Return (X, Y) of the center of cell containing provided text 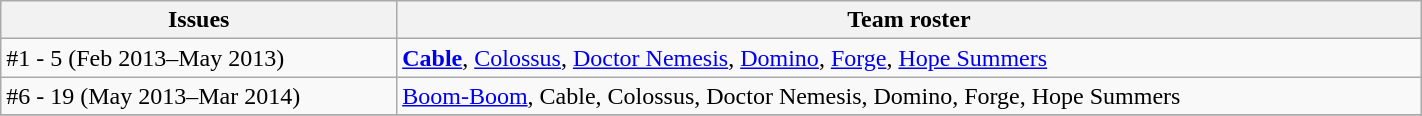
Boom-Boom, Cable, Colossus, Doctor Nemesis, Domino, Forge, Hope Summers (910, 96)
#6 - 19 (May 2013–Mar 2014) (199, 96)
#1 - 5 (Feb 2013–May 2013) (199, 58)
Team roster (910, 20)
Issues (199, 20)
Cable, Colossus, Doctor Nemesis, Domino, Forge, Hope Summers (910, 58)
